Scan for the cell matching the given text and deliver its (X, Y) coordinate at center. 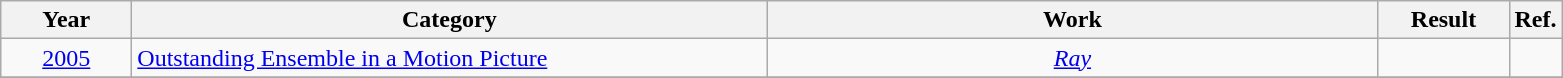
Result (1444, 20)
Ray (1072, 58)
Ref. (1536, 20)
Work (1072, 20)
2005 (66, 58)
Outstanding Ensemble in a Motion Picture (450, 58)
Category (450, 20)
Year (66, 20)
